Find where the given text appears and provide that cell's center as (X, Y) coordinate. 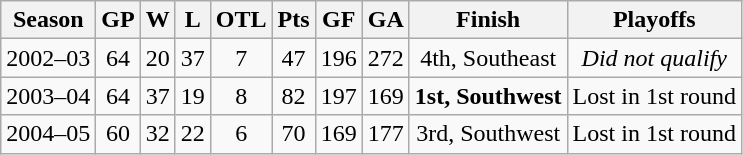
Playoffs (654, 20)
6 (241, 134)
OTL (241, 20)
L (192, 20)
2004–05 (48, 134)
60 (118, 134)
1st, Southwest (488, 96)
W (158, 20)
GP (118, 20)
20 (158, 58)
Pts (294, 20)
70 (294, 134)
32 (158, 134)
47 (294, 58)
Finish (488, 20)
177 (386, 134)
82 (294, 96)
197 (338, 96)
196 (338, 58)
272 (386, 58)
Season (48, 20)
22 (192, 134)
19 (192, 96)
2003–04 (48, 96)
7 (241, 58)
Did not qualify (654, 58)
GF (338, 20)
GA (386, 20)
4th, Southeast (488, 58)
8 (241, 96)
2002–03 (48, 58)
3rd, Southwest (488, 134)
